Provide the [x, y] coordinate of the cell's center where the given text is located.  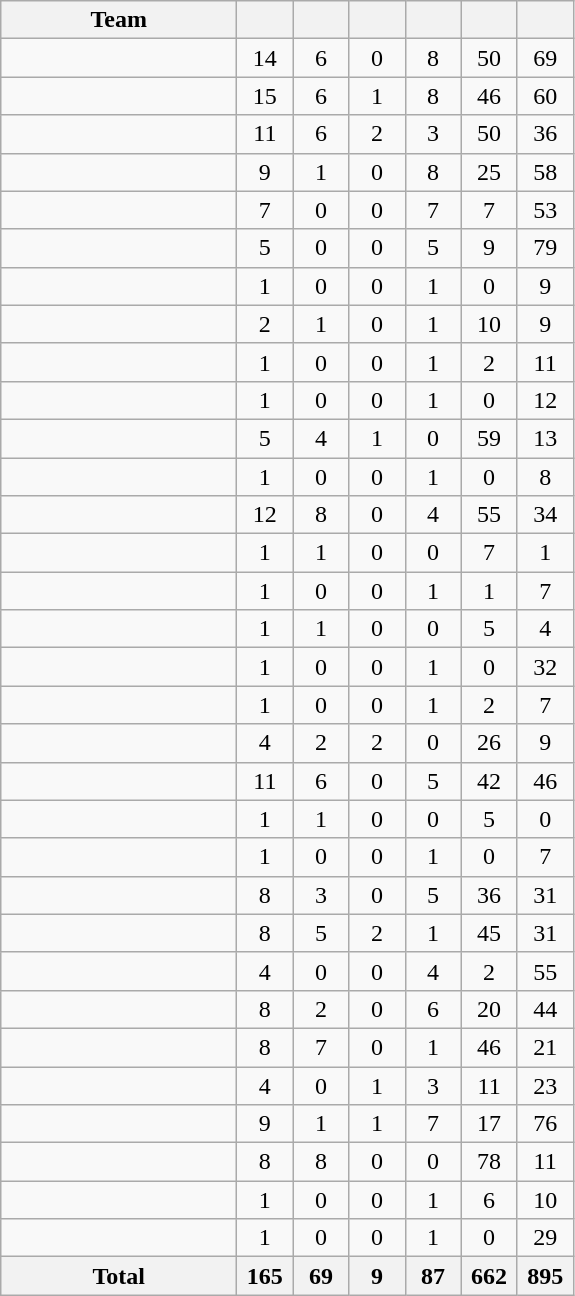
23 [545, 1085]
21 [545, 1047]
Team [119, 20]
79 [545, 248]
15 [265, 96]
58 [545, 172]
60 [545, 96]
44 [545, 1009]
25 [489, 172]
26 [489, 743]
14 [265, 58]
Total [119, 1276]
17 [489, 1124]
662 [489, 1276]
29 [545, 1238]
34 [545, 515]
13 [545, 438]
53 [545, 210]
20 [489, 1009]
32 [545, 667]
42 [489, 781]
895 [545, 1276]
165 [265, 1276]
59 [489, 438]
78 [489, 1162]
87 [433, 1276]
76 [545, 1124]
45 [489, 933]
